Return (x, y) of the center of cell containing provided text 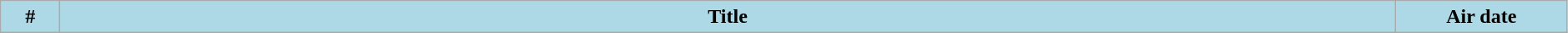
Air date (1481, 17)
Title (728, 17)
# (30, 17)
